Capture the cell that displays the provided text and extract its [X, Y] central coordinate. 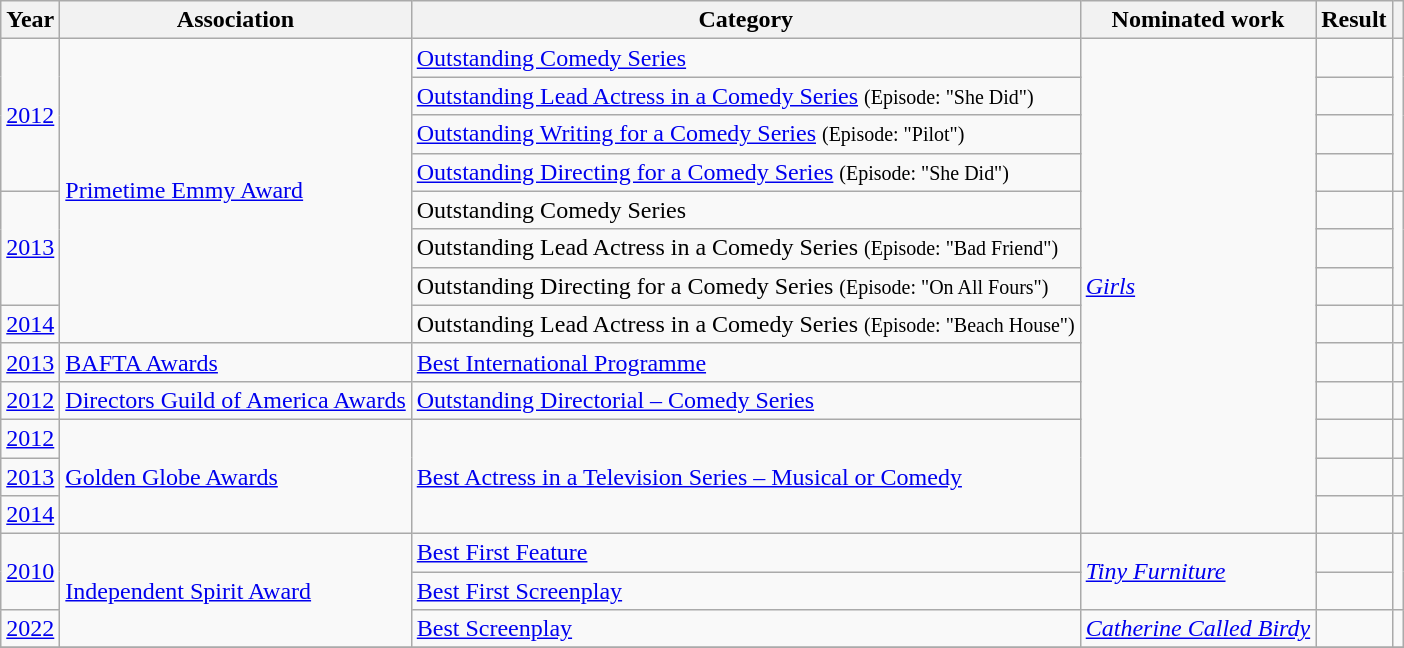
Best International Programme [746, 362]
Outstanding Directing for a Comedy Series (Episode: "She Did") [746, 172]
Primetime Emmy Award [236, 191]
2010 [30, 572]
Outstanding Lead Actress in a Comedy Series (Episode: "Beach House") [746, 324]
Outstanding Lead Actress in a Comedy Series (Episode: "Bad Friend") [746, 248]
Outstanding Lead Actress in a Comedy Series (Episode: "She Did") [746, 96]
Independent Spirit Award [236, 591]
Result [1354, 20]
Association [236, 20]
Best First Feature [746, 553]
Directors Guild of America Awards [236, 400]
Outstanding Writing for a Comedy Series (Episode: "Pilot") [746, 134]
Best First Screenplay [746, 591]
Tiny Furniture [1198, 572]
Year [30, 20]
Golden Globe Awards [236, 476]
Girls [1198, 286]
Outstanding Directing for a Comedy Series (Episode: "On All Fours") [746, 286]
Best Actress in a Television Series – Musical or Comedy [746, 476]
BAFTA Awards [236, 362]
Category [746, 20]
Best Screenplay [746, 629]
Catherine Called Birdy [1198, 629]
Outstanding Directorial – Comedy Series [746, 400]
2022 [30, 629]
Nominated work [1198, 20]
